Identify which cell holds the provided text, then report its [X, Y] central coordinate. 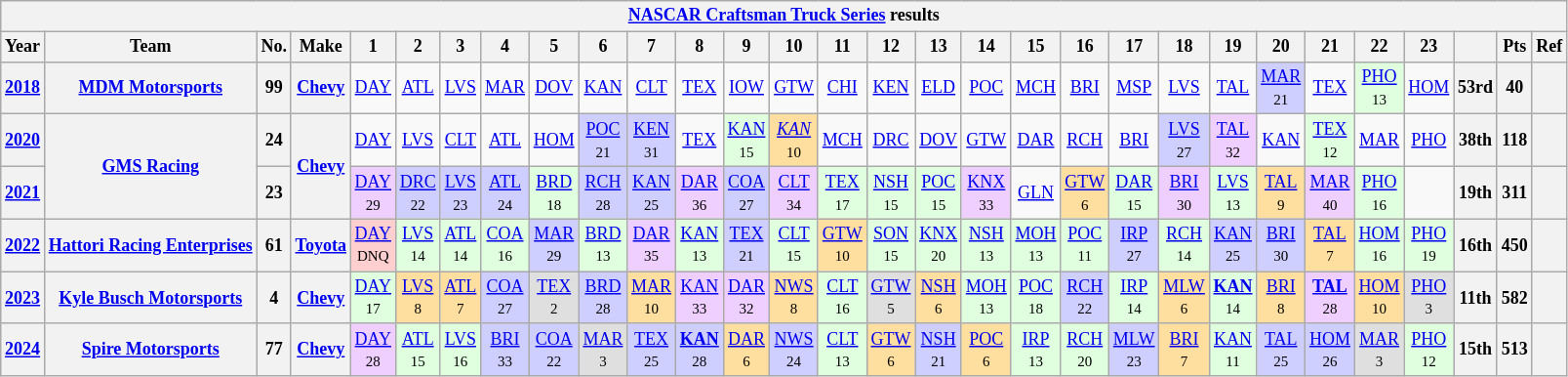
LVS13 [1233, 192]
KEN [891, 88]
Spire Motorsports [150, 350]
19 [1233, 47]
KNX20 [939, 245]
17 [1134, 47]
TAL32 [1233, 141]
MAR29 [554, 245]
KNX33 [985, 192]
3 [461, 47]
TAL9 [1281, 192]
2020 [23, 141]
Kyle Busch Motorsports [150, 298]
DAY28 [373, 350]
LVS14 [418, 245]
No. [273, 47]
IOW [746, 88]
KAN14 [1233, 298]
40 [1514, 88]
77 [273, 350]
MAR10 [652, 298]
TEX12 [1331, 141]
KAN15 [746, 141]
21 [1331, 47]
2024 [23, 350]
5 [554, 47]
99 [273, 88]
118 [1514, 141]
LVS27 [1185, 141]
2 [418, 47]
GTW10 [842, 245]
15th [1475, 350]
TAL [1233, 88]
BRI8 [1281, 298]
16th [1475, 245]
20 [1281, 47]
CLT16 [842, 298]
GTW5 [891, 298]
11 [842, 47]
24 [273, 141]
TEX17 [842, 192]
HOM10 [1380, 298]
POC18 [1036, 298]
KAN28 [699, 350]
SON15 [891, 245]
NSH6 [939, 298]
KAN11 [1233, 350]
38th [1475, 141]
CLT34 [794, 192]
GLN [1036, 192]
2021 [23, 192]
MAR40 [1331, 192]
TEX2 [554, 298]
10 [794, 47]
ATL7 [461, 298]
PHO12 [1428, 350]
NSH13 [985, 245]
RCH22 [1085, 298]
18 [1185, 47]
PHO13 [1380, 88]
BRD18 [554, 192]
LVS23 [461, 192]
Hattori Racing Enterprises [150, 245]
RCH [1085, 141]
TEX25 [652, 350]
IRP27 [1134, 245]
ATL14 [461, 245]
DAR15 [1134, 192]
15 [1036, 47]
DAR32 [746, 298]
Ref [1549, 47]
14 [985, 47]
ELD [939, 88]
BRD13 [603, 245]
311 [1514, 192]
11th [1475, 298]
PHO3 [1428, 298]
HOM16 [1380, 245]
RCH20 [1085, 350]
DAR36 [699, 192]
DAY17 [373, 298]
1 [373, 47]
MSP [1134, 88]
2023 [23, 298]
HOM26 [1331, 350]
ATL15 [418, 350]
RCH14 [1185, 245]
Team [150, 47]
CLT13 [842, 350]
ATL24 [505, 192]
DAR35 [652, 245]
DAYDNQ [373, 245]
POC11 [1085, 245]
PHO [1428, 141]
7 [652, 47]
6 [603, 47]
POC [985, 88]
513 [1514, 350]
582 [1514, 298]
TEX21 [746, 245]
DAR [1036, 141]
RCH28 [603, 192]
19th [1475, 192]
2018 [23, 88]
NSH15 [891, 192]
Make [320, 47]
DAY29 [373, 192]
CHI [842, 88]
DRC [891, 141]
BRI7 [1185, 350]
NSH21 [939, 350]
22 [1380, 47]
61 [273, 245]
16 [1085, 47]
Pts [1514, 47]
2022 [23, 245]
12 [891, 47]
8 [699, 47]
MAR21 [1281, 88]
TAL28 [1331, 298]
IRP14 [1134, 298]
Year [23, 47]
KAN33 [699, 298]
DRC22 [418, 192]
BRD28 [603, 298]
KAN13 [699, 245]
NASCAR Craftsman Truck Series results [784, 16]
LVS16 [461, 350]
CLT15 [794, 245]
COA22 [554, 350]
POC21 [603, 141]
TAL7 [1331, 245]
MLW6 [1185, 298]
IRP13 [1036, 350]
450 [1514, 245]
MLW23 [1134, 350]
LVS8 [418, 298]
9 [746, 47]
POC15 [939, 192]
TAL25 [1281, 350]
NWS8 [794, 298]
POC6 [985, 350]
BRI33 [505, 350]
53rd [1475, 88]
KEN31 [652, 141]
Toyota [320, 245]
PHO16 [1380, 192]
13 [939, 47]
DAR6 [746, 350]
KAN10 [794, 141]
PHO19 [1428, 245]
GMS Racing [150, 166]
MDM Motorsports [150, 88]
NWS24 [794, 350]
COA16 [505, 245]
